Detect which cell encompasses the target text, then output its (X, Y) center coordinate. 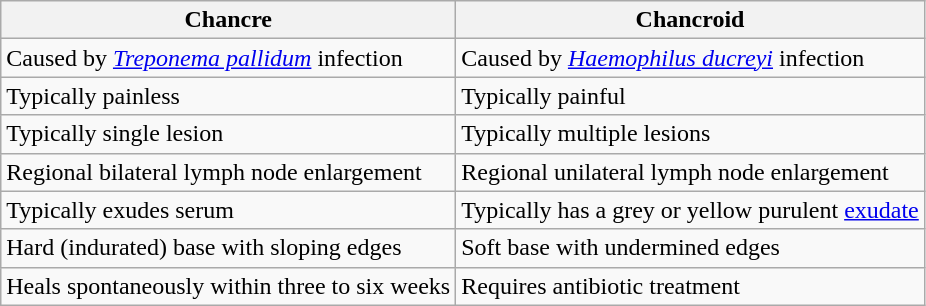
Typically painless (228, 96)
Chancre (228, 20)
Soft base with undermined edges (690, 248)
Typically multiple lesions (690, 134)
Chancroid (690, 20)
Caused by Haemophilus ducreyi infection (690, 58)
Heals spontaneously within three to six weeks (228, 286)
Typically single lesion (228, 134)
Requires antibiotic treatment (690, 286)
Typically has a grey or yellow purulent exudate (690, 210)
Regional bilateral lymph node enlargement (228, 172)
Typically exudes serum (228, 210)
Typically painful (690, 96)
Regional unilateral lymph node enlargement (690, 172)
Caused by Treponema pallidum infection (228, 58)
Hard (indurated) base with sloping edges (228, 248)
